Provide the [X, Y] coordinate of the cell's center where the given text is located.  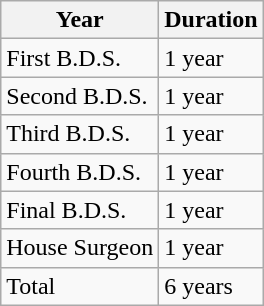
Duration [211, 20]
Total [80, 286]
Fourth B.D.S. [80, 172]
First B.D.S. [80, 58]
House Surgeon [80, 248]
6 years [211, 286]
Third B.D.S. [80, 134]
Year [80, 20]
Second B.D.S. [80, 96]
Final B.D.S. [80, 210]
